Detect which cell encompasses the target text, then output its [x, y] center coordinate. 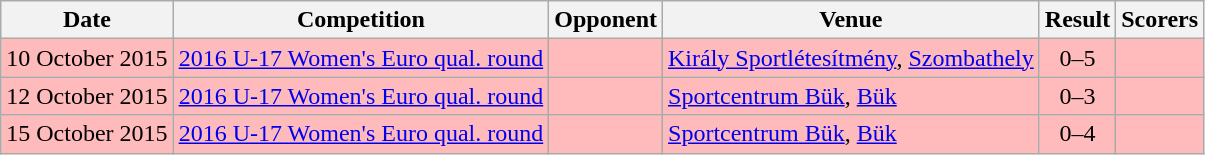
12 October 2015 [87, 96]
0–4 [1077, 134]
Király Sportlétesítmény, Szombathely [852, 58]
Competition [361, 20]
Date [87, 20]
Opponent [606, 20]
0–3 [1077, 96]
0–5 [1077, 58]
Result [1077, 20]
15 October 2015 [87, 134]
Venue [852, 20]
10 October 2015 [87, 58]
Scorers [1160, 20]
